Extract the [x, y] coordinate from the center of the cell holding the provided text.  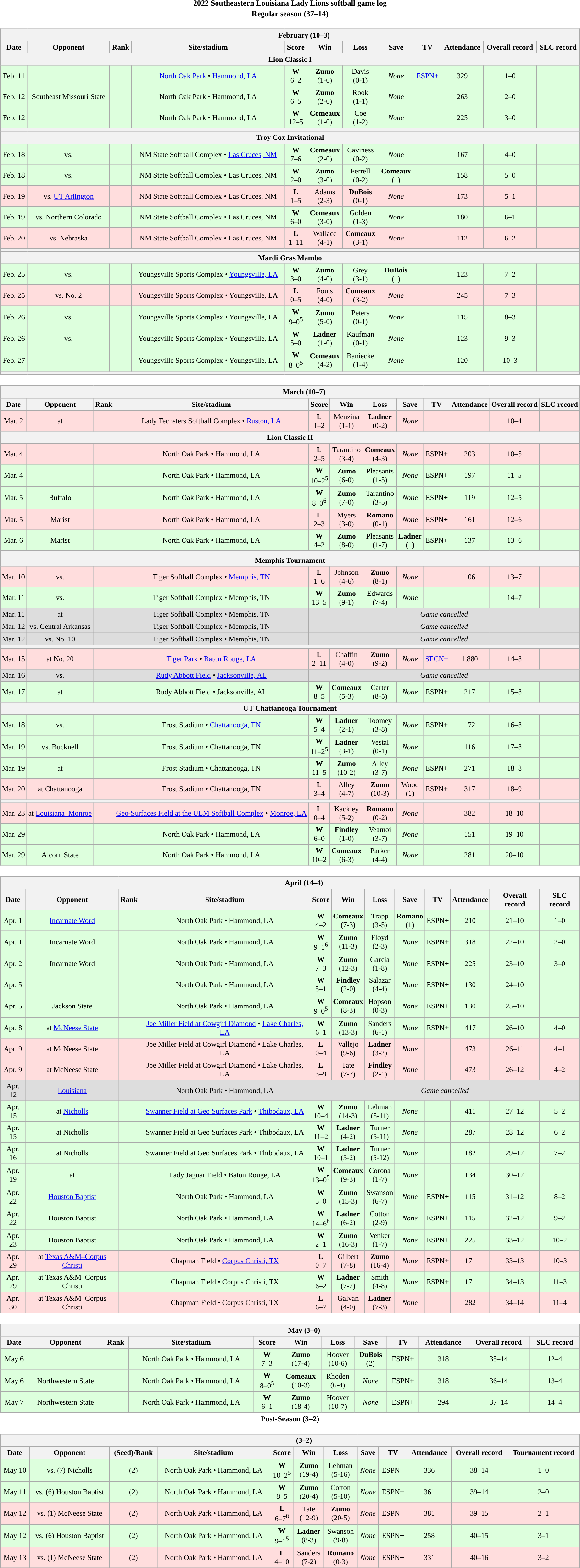
vs. (7) Nicholls [70, 1470]
158 [462, 175]
Alley(4-7) [346, 789]
Feb. 20 [14, 238]
L2–11 [319, 659]
Zumo(11-3) [348, 942]
35–14 [498, 1359]
Comeaux(1-0) [325, 118]
21–10 [515, 920]
Hopson(0-3) [380, 1006]
8–2 [560, 1197]
Mar. 15 [14, 659]
5–2 [560, 1111]
Apr. 2 [13, 964]
329 [462, 76]
9–3 [510, 339]
7–3 [510, 295]
Comeaux(3-0) [325, 217]
Ladner(1-0) [325, 339]
W6–5 [296, 97]
Rhoden(6-4) [338, 1381]
Smith(4-8) [380, 1282]
Chaffin(4-0) [346, 659]
28–12 [515, 1132]
Ladner(0-2) [380, 421]
Lehman(5-16) [340, 1470]
Cotton(2-9) [380, 1218]
39–14 [479, 1492]
210 [470, 920]
Ladner(1) [410, 540]
L6–78 [282, 1513]
Sanders(6-1) [380, 1028]
Mar. 16 [14, 675]
137 [470, 540]
34–13 [515, 1282]
W7–6 [296, 154]
18–9 [514, 789]
Zumo(3-0) [325, 175]
May 10 [15, 1470]
L1–6 [319, 577]
Galvan(4-0) [348, 1302]
W14–66 [321, 1218]
382 [470, 814]
Zumo(10-3) [380, 789]
161 [470, 520]
March (10–7) [290, 392]
Zumo(16-4) [380, 1261]
Lady Techsters Softball Complex • Ruston, LA [212, 421]
Edwards(7-4) [380, 598]
Ladner(3-1) [346, 746]
Veamoi(3-7) [380, 834]
L2–5 [319, 454]
(3–2) [290, 1440]
DuBois(1) [396, 274]
Romano(0-3) [340, 1557]
294 [443, 1402]
Romano(0-1) [380, 520]
20–10 [514, 855]
172 [470, 725]
Mar. 10 [14, 577]
6–1 [510, 217]
Zumo(9-1) [346, 598]
W13–05 [321, 1175]
26–12 [515, 1069]
Comeaux(6-3) [346, 855]
331 [429, 1557]
336 [429, 1470]
31–12 [515, 1197]
Wood(1) [410, 789]
12–6 [514, 520]
182 [470, 1153]
Comeaux(4-3) [380, 454]
151 [470, 834]
L0–7 [321, 1261]
Rook(1-1) [360, 97]
317 [470, 789]
14–4 [555, 1402]
1,880 [470, 659]
120 [462, 360]
Zumo(16-3) [348, 1240]
W11–2 [321, 1132]
18–10 [514, 814]
Mar. 2 [14, 421]
22–10 [515, 942]
167 [462, 154]
Comeaux(10-3) [301, 1381]
Sanders(7-2) [309, 1557]
SECN+ [437, 659]
119 [470, 498]
February (10–3) [290, 35]
258 [429, 1535]
12–5 [514, 498]
5–1 [510, 196]
23–10 [515, 964]
13–4 [555, 1381]
Troy Cox Invitational [290, 138]
L3–9 [321, 1069]
Davis(0-1) [360, 76]
Zumo(20-5) [340, 1513]
Southeast Missouri State [69, 97]
Kackley(5-2) [346, 814]
Turner(5-11) [380, 1132]
Lion Classic II [290, 437]
282 [470, 1302]
May 13 [15, 1557]
361 [429, 1492]
Comeaux(5-3) [346, 692]
Alley(3-7) [380, 768]
281 [470, 855]
Adams(2-3) [325, 196]
Garcia(1-8) [380, 964]
13–6 [514, 540]
April (14–4) [290, 883]
Grey(3-1) [360, 274]
W11–25 [319, 746]
Zumo(8-1) [380, 577]
Mar. 23 [14, 814]
Pleasants(1-7) [380, 540]
Zumo(9-2) [380, 659]
Carter(8-5) [380, 692]
Hoover(10-6) [338, 1359]
Johnson(4-6) [346, 577]
Toomey(3-8) [380, 725]
Memphis Tournament [290, 561]
13–7 [514, 577]
11–4 [560, 1302]
Coe(1-2) [360, 118]
vs. Bucknell [60, 746]
Tate(12-9) [309, 1513]
Zumo(5-0) [325, 317]
3–2 [543, 1557]
Tarantino(3-4) [346, 454]
Tournament record [543, 1453]
Zumo(10-2) [346, 768]
32–12 [515, 1218]
Louisiana [72, 1091]
Turner(5-12) [380, 1153]
Comeaux(8-3) [348, 1006]
9–2 [560, 1218]
Zumo(15-3) [348, 1197]
30–12 [515, 1175]
L1–5 [296, 196]
Romano(0-2) [380, 814]
197 [470, 475]
W5–4 [319, 725]
W12–5 [296, 118]
Peters(0-1) [360, 317]
Ladner(7-3) [380, 1302]
Ladner(4-2) [348, 1132]
Parker(4-4) [380, 855]
40–16 [479, 1557]
Myers(3-0) [346, 520]
at Louisiana–Monroe [60, 814]
Mar. 6 [14, 540]
Mar. 18 [14, 725]
Ladner(5-2) [348, 1153]
W8–06 [319, 498]
8–3 [510, 317]
39–15 [479, 1513]
15–8 [514, 692]
(Seed)/Rank [133, 1453]
Comeaux(3-1) [360, 238]
L1–2 [319, 421]
Caviness(0-2) [360, 154]
271 [470, 768]
L4–10 [282, 1557]
Ladner(8-3) [309, 1535]
Findley(2-1) [380, 1069]
L0–5 [296, 295]
Menzina(1-1) [346, 421]
DuBois(2) [370, 1359]
14–8 [514, 659]
40–15 [479, 1535]
33–13 [515, 1261]
33–12 [515, 1240]
Vallejo(9-6) [348, 1049]
Lion Classic I [290, 59]
Ladner(7-2) [348, 1282]
Kaufman(0-1) [360, 339]
25–10 [515, 1006]
Comeaux(4-2) [325, 360]
Feb. 27 [14, 360]
29–12 [515, 1153]
Romano(1) [410, 920]
4–2 [560, 1069]
Comeaux(3-2) [360, 295]
381 [429, 1513]
34–14 [515, 1302]
24–10 [515, 984]
14–7 [514, 598]
vs. No. 2 [69, 295]
Corona(1-7) [380, 1175]
26–11 [515, 1049]
Zumo(17-4) [301, 1359]
Vestal(0-1) [380, 746]
19–10 [514, 834]
11–3 [560, 1282]
UT Chattanooga Tournament [290, 708]
Comeaux(1) [396, 175]
W13–5 [319, 598]
Baniecke(1-4) [360, 360]
Jackson State [72, 1006]
245 [462, 295]
Wallace(4-1) [325, 238]
112 [462, 238]
10–4 [514, 421]
Zumo(8-0) [346, 540]
W11–5 [319, 768]
Comeaux(2-0) [325, 154]
Apr. 19 [13, 1175]
Findley(2-0) [348, 984]
W5–1 [321, 984]
Venker(1-7) [380, 1240]
Zumo(12-3) [348, 964]
Zumo(1-0) [325, 76]
Lady Jaguar Field • Baton Rouge, LA [225, 1175]
Zumo(19-4) [309, 1470]
Cotton(5-10) [340, 1492]
Apr. 23 [13, 1240]
W3–0 [296, 274]
vs. Nebraska [69, 238]
at No. 20 [60, 659]
Salazar(4-4) [380, 984]
173 [462, 196]
Zumo(7-0) [346, 498]
217 [470, 692]
vs. Central Arkansas [60, 627]
11–5 [514, 475]
Swanson(9-8) [340, 1535]
106 [470, 577]
Ladner(3-2) [380, 1049]
L2–3 [319, 520]
Tiger Park • Baton Rouge, LA [212, 659]
38–14 [479, 1470]
203 [470, 454]
417 [470, 1028]
W2–0 [296, 175]
Apr. 12 [13, 1091]
27–12 [515, 1111]
Lehman(5-11) [380, 1111]
Pleasants(1-5) [380, 475]
Apr. 16 [13, 1153]
263 [462, 97]
Zumo(4-0) [325, 274]
Feb. 11 [14, 76]
Zumo(13-3) [348, 1028]
Zumo(6-0) [346, 475]
Gilbert(7-8) [348, 1261]
W9–16 [321, 942]
Mardi Gras Mambo [290, 258]
287 [470, 1132]
Comeaux(9-3) [348, 1175]
W10–2 [319, 855]
Comeaux(7-3) [348, 920]
vs. Northern Colorado [69, 217]
Floyd(2-3) [380, 942]
Golden(1-3) [360, 217]
Findley(1-0) [346, 834]
12–4 [555, 1359]
Zumo(14-3) [348, 1111]
W2–1 [321, 1240]
5–0 [510, 175]
Trapp(3-5) [380, 920]
16–8 [514, 725]
L6–7 [321, 1302]
4–1 [560, 1049]
Apr. 30 [13, 1302]
Swanson(6-7) [380, 1197]
W10–4 [321, 1111]
37–14 [498, 1402]
Hoover(10-7) [338, 1402]
Zumo(2-0) [325, 97]
vs. No. 10 [60, 639]
at Chattanooga [60, 789]
Mar. 20 [14, 789]
3–1 [543, 1535]
2–1 [543, 1513]
Alcorn State [60, 855]
DuBois(0-1) [360, 196]
May (3–0) [290, 1330]
L3–4 [319, 789]
Ladner(6-2) [348, 1218]
Buffalo [60, 498]
Zumo(18-4) [301, 1402]
W10–1 [321, 1153]
Ferrell(0-2) [360, 175]
Mar. 17 [14, 692]
180 [462, 217]
May 11 [15, 1492]
10–2 [560, 1240]
36–14 [498, 1381]
134 [470, 1175]
Apr. 8 [13, 1028]
May 7 [14, 1402]
Tarantino(3-5) [380, 498]
116 [470, 746]
vs. UT Arlington [69, 196]
L1–11 [296, 238]
Ladner(2-1) [346, 725]
Tate(7-7) [348, 1069]
Fouts(4-0) [325, 295]
18–8 [514, 768]
W9–15 [282, 1535]
411 [470, 1111]
26–10 [515, 1028]
Geo-Surfaces Field at the ULM Softball Complex • Monroe, LA [212, 814]
10–5 [514, 454]
17–8 [514, 746]
Zumo(20-4) [309, 1492]
